Capture the cell that displays the provided text and extract its (x, y) central coordinate. 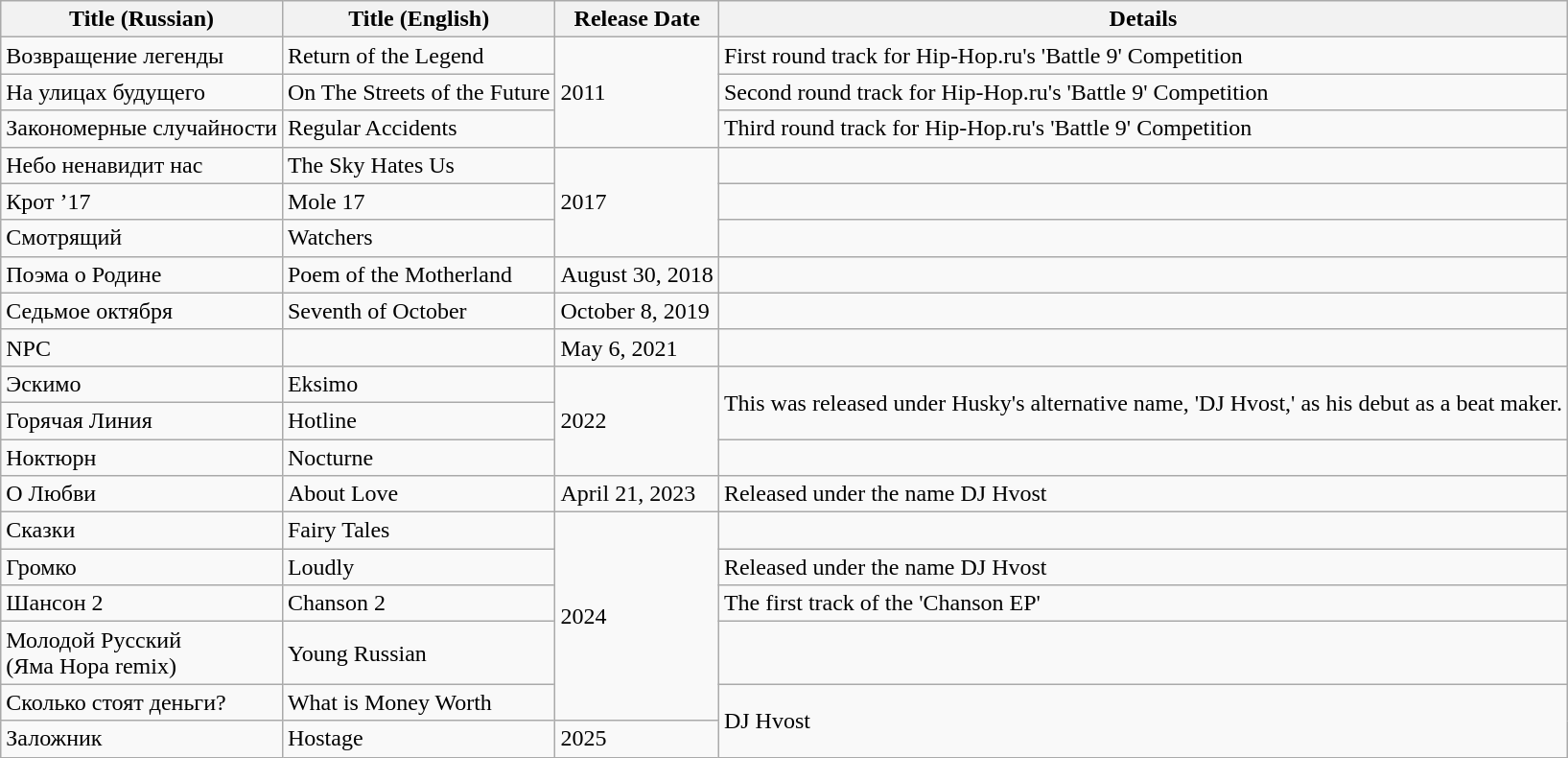
The first track of the 'Chanson EP' (1143, 604)
Regular Accidents (418, 129)
Смотрящий (142, 238)
May 6, 2021 (637, 347)
Watchers (418, 238)
Горячая Линия (142, 420)
Крот ’17 (142, 201)
2011 (637, 92)
Mole 17 (418, 201)
Title (English) (418, 19)
Loudly (418, 567)
Седьмое октября (142, 311)
Поэма о Родине (142, 274)
О Любви (142, 494)
Title (Russian) (142, 19)
Eksimo (418, 384)
Second round track for Hip-Hop.ru's 'Battle 9' Competition (1143, 92)
Chanson 2 (418, 604)
Заложник (142, 739)
October 8, 2019 (637, 311)
Release Date (637, 19)
Nocturne (418, 458)
About Love (418, 494)
Закономерные случайности (142, 129)
What is Money Worth (418, 702)
On The Streets of the Future (418, 92)
Возвращение легенды (142, 56)
Young Russian (418, 652)
Poem of the Motherland (418, 274)
Сказки (142, 531)
2025 (637, 739)
Молодой Русский(Яма Нора remix) (142, 652)
This was released under Husky's alternative name, 'DJ Hvost,' as his debut as a beat maker. (1143, 402)
Эскимо (142, 384)
August 30, 2018 (637, 274)
2017 (637, 201)
April 21, 2023 (637, 494)
Details (1143, 19)
Небо ненавидит нас (142, 165)
NPC (142, 347)
Third round track for Hip-Hop.ru's 'Battle 9' Competition (1143, 129)
Hotline (418, 420)
Ноктюрн (142, 458)
Return of the Legend (418, 56)
Fairy Tales (418, 531)
2024 (637, 616)
Seventh of October (418, 311)
The Sky Hates Us (418, 165)
Hostage (418, 739)
На улицах будущего (142, 92)
Громко (142, 567)
First round track for Hip-Hop.ru's 'Battle 9' Competition (1143, 56)
DJ Hvost (1143, 721)
Сколько стоят деньги? (142, 702)
Шансон 2 (142, 604)
2022 (637, 420)
